Capture the cell that displays the provided text and extract its (X, Y) central coordinate. 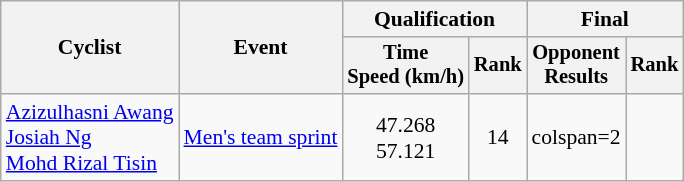
OpponentResults (576, 66)
colspan=2 (576, 138)
TimeSpeed (km/h) (406, 66)
Final (606, 19)
47.26857.121 (406, 138)
Cyclist (90, 48)
Men's team sprint (261, 138)
Event (261, 48)
14 (498, 138)
Qualification (434, 19)
Azizulhasni AwangJosiah NgMohd Rizal Tisin (90, 138)
